For the text-containing cell, return its midpoint in (X, Y) coordinate format. 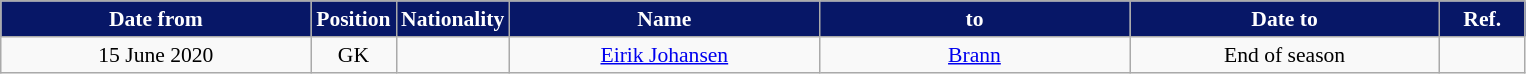
GK (354, 55)
Date from (156, 19)
Date to (1285, 19)
Brann (974, 55)
Position (354, 19)
15 June 2020 (156, 55)
to (974, 19)
Name (664, 19)
Nationality (452, 19)
End of season (1285, 55)
Ref. (1482, 19)
Eirik Johansen (664, 55)
